Determine the [X, Y] coordinate at the center of the cell enclosing the given text.  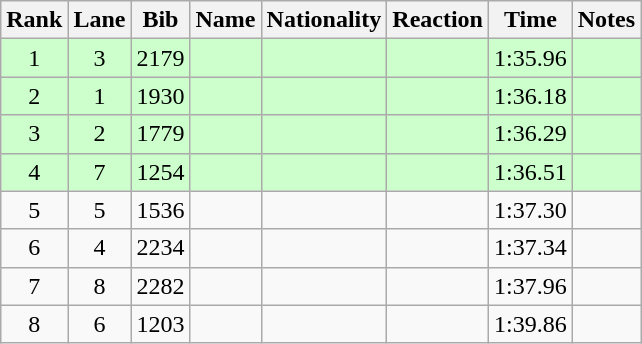
1:37.96 [530, 286]
1:36.51 [530, 172]
1:35.96 [530, 58]
Notes [606, 20]
1:36.29 [530, 134]
Reaction [438, 20]
2179 [160, 58]
1:37.30 [530, 210]
1779 [160, 134]
2282 [160, 286]
Nationality [324, 20]
Rank [34, 20]
1203 [160, 324]
1:39.86 [530, 324]
2234 [160, 248]
Lane [100, 20]
Bib [160, 20]
1:36.18 [530, 96]
Name [226, 20]
Time [530, 20]
1254 [160, 172]
1930 [160, 96]
1:37.34 [530, 248]
1536 [160, 210]
